Find where the given text appears and provide that cell's center as (x, y) coordinate. 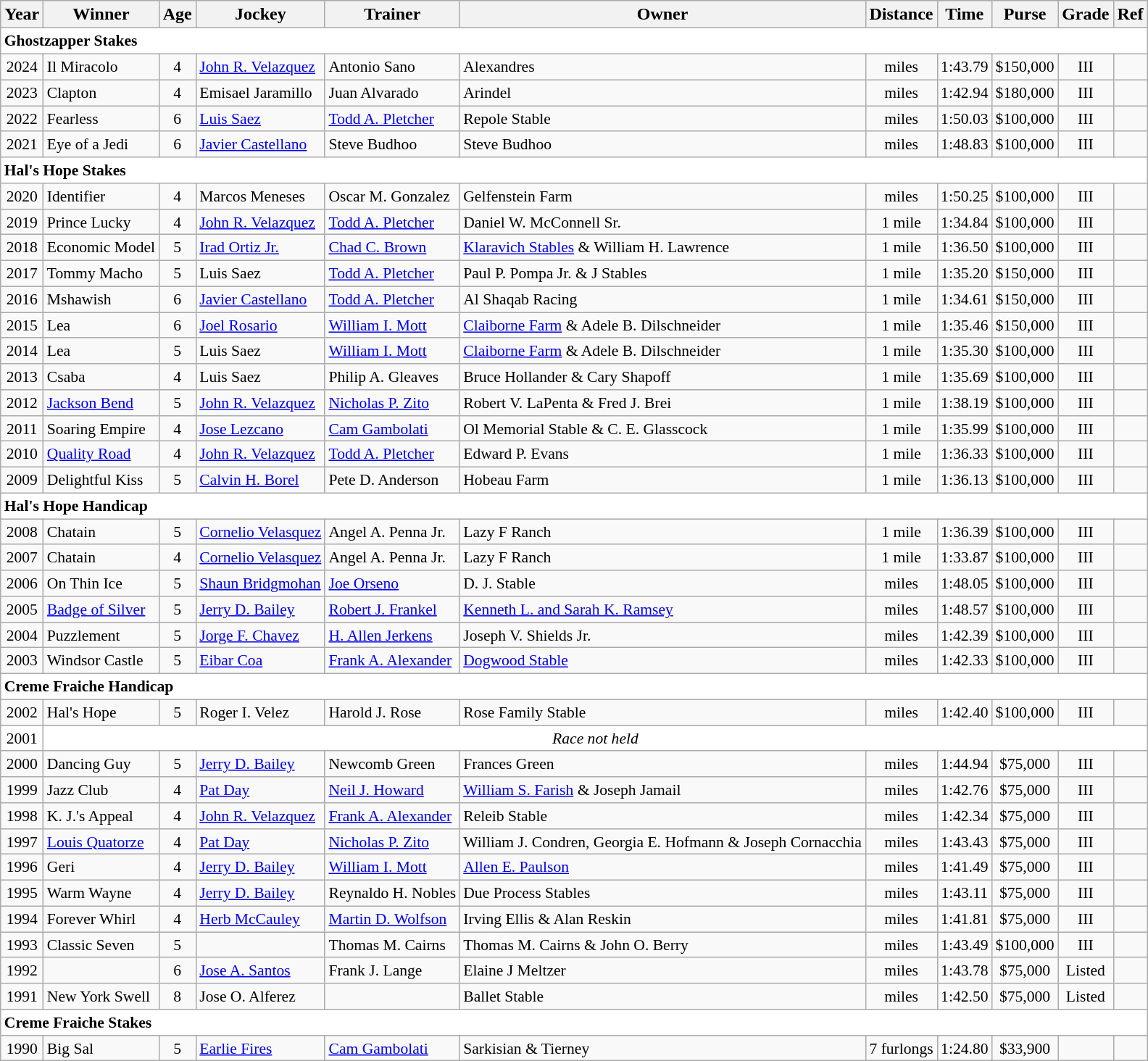
Mshawish (101, 299)
Age (177, 14)
2018 (22, 248)
Quality Road (101, 454)
Gelfenstein Farm (662, 196)
Hal's Hope (101, 712)
Grade (1086, 14)
2012 (22, 403)
Identifier (101, 196)
Oscar M. Gonzalez (392, 196)
Marcos Meneses (260, 196)
2007 (22, 557)
2015 (22, 325)
Shaun Bridgmohan (260, 583)
Hal's Hope Stakes (574, 170)
Joel Rosario (260, 325)
1:48.57 (964, 609)
1:35.69 (964, 377)
1:50.03 (964, 119)
1:35.46 (964, 325)
Race not held (596, 738)
Bruce Hollander & Cary Shapoff (662, 377)
Neil J. Howard (392, 790)
1:50.25 (964, 196)
Earlie Fires (260, 1048)
2011 (22, 428)
Owner (662, 14)
Martin D. Wolfson (392, 919)
Dancing Guy (101, 764)
Soaring Empire (101, 428)
1:42.50 (964, 996)
Robert J. Frankel (392, 609)
William S. Farish & Joseph Jamail (662, 790)
8 (177, 996)
2024 (22, 67)
Creme Fraiche Handicap (574, 686)
Eibar Coa (260, 661)
Warm Wayne (101, 893)
Year (22, 14)
Roger I. Velez (260, 712)
1:36.39 (964, 532)
Purse (1025, 14)
1:48.05 (964, 583)
1:42.40 (964, 712)
Klaravich Stables & William H. Lawrence (662, 248)
Jose O. Alferez (260, 996)
2009 (22, 480)
Alexandres (662, 67)
1995 (22, 893)
Emisael Jaramillo (260, 93)
Windsor Castle (101, 661)
2014 (22, 351)
Tommy Macho (101, 273)
1:41.49 (964, 867)
2013 (22, 377)
Rose Family Stable (662, 712)
Jackson Bend (101, 403)
Hal's Hope Handicap (574, 506)
1:42.39 (964, 635)
1:35.20 (964, 273)
Ref (1131, 14)
2021 (22, 144)
Joseph V. Shields Jr. (662, 635)
Puzzlement (101, 635)
Creme Fraiche Stakes (574, 1023)
H. Allen Jerkens (392, 635)
1:43.49 (964, 945)
2006 (22, 583)
2002 (22, 712)
Kenneth L. and Sarah K. Ramsey (662, 609)
1999 (22, 790)
2022 (22, 119)
Jockey (260, 14)
1:36.50 (964, 248)
Winner (101, 14)
$33,900 (1025, 1048)
Herb McCauley (260, 919)
Repole Stable (662, 119)
2020 (22, 196)
1991 (22, 996)
Geri (101, 867)
1:33.87 (964, 557)
1:48.83 (964, 144)
Time (964, 14)
Clapton (101, 93)
2016 (22, 299)
Juan Alvarado (392, 93)
1993 (22, 945)
Thomas M. Cairns (392, 945)
Jorge F. Chavez (260, 635)
1:43.43 (964, 841)
2005 (22, 609)
Csaba (101, 377)
Harold J. Rose (392, 712)
2000 (22, 764)
1:43.78 (964, 970)
Prince Lucky (101, 222)
1:35.99 (964, 428)
1:42.76 (964, 790)
1:34.61 (964, 299)
1996 (22, 867)
Ol Memorial Stable & C. E. Glasscock (662, 428)
Sarkisian & Tierney (662, 1048)
Eye of a Jedi (101, 144)
Trainer (392, 14)
Daniel W. McConnell Sr. (662, 222)
Paul P. Pompa Jr. & J Stables (662, 273)
1:43.11 (964, 893)
2008 (22, 532)
Jose Lezcano (260, 428)
Elaine J Meltzer (662, 970)
Joe Orseno (392, 583)
Classic Seven (101, 945)
$180,000 (1025, 93)
Economic Model (101, 248)
2010 (22, 454)
Thomas M. Cairns & John O. Berry (662, 945)
Jazz Club (101, 790)
2023 (22, 93)
On Thin Ice (101, 583)
1:36.13 (964, 480)
Edward P. Evans (662, 454)
1:42.33 (964, 661)
1:35.30 (964, 351)
Newcomb Green (392, 764)
D. J. Stable (662, 583)
Distance (902, 14)
Pete D. Anderson (392, 480)
Antonio Sano (392, 67)
1:42.94 (964, 93)
7 furlongs (902, 1048)
Irad Ortiz Jr. (260, 248)
Big Sal (101, 1048)
New York Swell (101, 996)
Due Process Stables (662, 893)
Ballet Stable (662, 996)
Calvin H. Borel (260, 480)
1:36.33 (964, 454)
Jose A. Santos (260, 970)
2003 (22, 661)
1:24.80 (964, 1048)
1:43.79 (964, 67)
2019 (22, 222)
Allen E. Paulson (662, 867)
Ghostzapper Stakes (574, 41)
K. J.'s Appeal (101, 816)
Delightful Kiss (101, 480)
William J. Condren, Georgia E. Hofmann & Joseph Cornacchia (662, 841)
1:34.84 (964, 222)
1990 (22, 1048)
Badge of Silver (101, 609)
Reynaldo H. Nobles (392, 893)
Frances Green (662, 764)
Chad C. Brown (392, 248)
Fearless (101, 119)
1994 (22, 919)
2001 (22, 738)
Frank J. Lange (392, 970)
Releib Stable (662, 816)
Hobeau Farm (662, 480)
Arindel (662, 93)
1997 (22, 841)
1992 (22, 970)
Robert V. LaPenta & Fred J. Brei (662, 403)
Irving Ellis & Alan Reskin (662, 919)
1:42.34 (964, 816)
1:38.19 (964, 403)
Il Miracolo (101, 67)
2017 (22, 273)
Philip A. Gleaves (392, 377)
Forever Whirl (101, 919)
1:41.81 (964, 919)
1:44.94 (964, 764)
2004 (22, 635)
1998 (22, 816)
Dogwood Stable (662, 661)
Al Shaqab Racing (662, 299)
Louis Quatorze (101, 841)
